Search for the cell housing the specified text and yield its (X, Y) center coordinate. 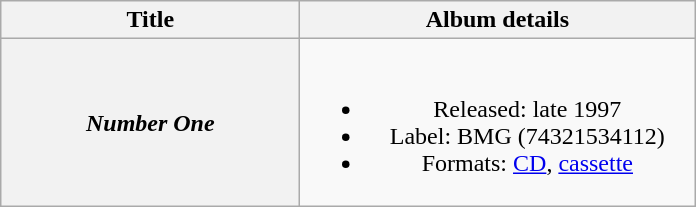
Number One (150, 122)
Album details (498, 20)
Released: late 1997Label: BMG (74321534112)Formats: CD, cassette (498, 122)
Title (150, 20)
